Return (x, y) of the center of cell containing provided text 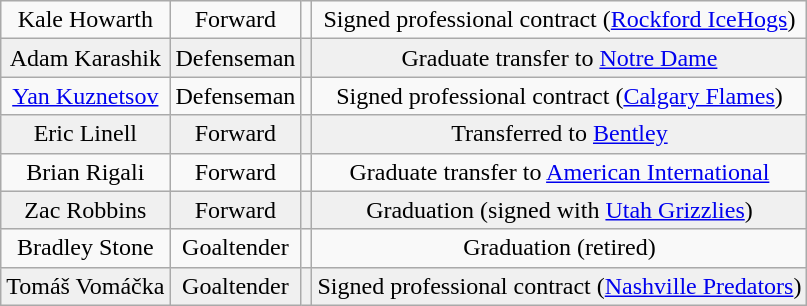
Zac Robbins (86, 210)
Yan Kuznetsov (86, 96)
Adam Karashik (86, 58)
Graduation (signed with Utah Grizzlies) (560, 210)
Kale Howarth (86, 20)
Bradley Stone (86, 248)
Tomáš Vomáčka (86, 286)
Graduate transfer to Notre Dame (560, 58)
Brian Rigali (86, 172)
Graduate transfer to American International (560, 172)
Signed professional contract (Calgary Flames) (560, 96)
Signed professional contract (Nashville Predators) (560, 286)
Graduation (retired) (560, 248)
Signed professional contract (Rockford IceHogs) (560, 20)
Transferred to Bentley (560, 134)
Eric Linell (86, 134)
